Scan for the cell matching the given text and deliver its (X, Y) coordinate at center. 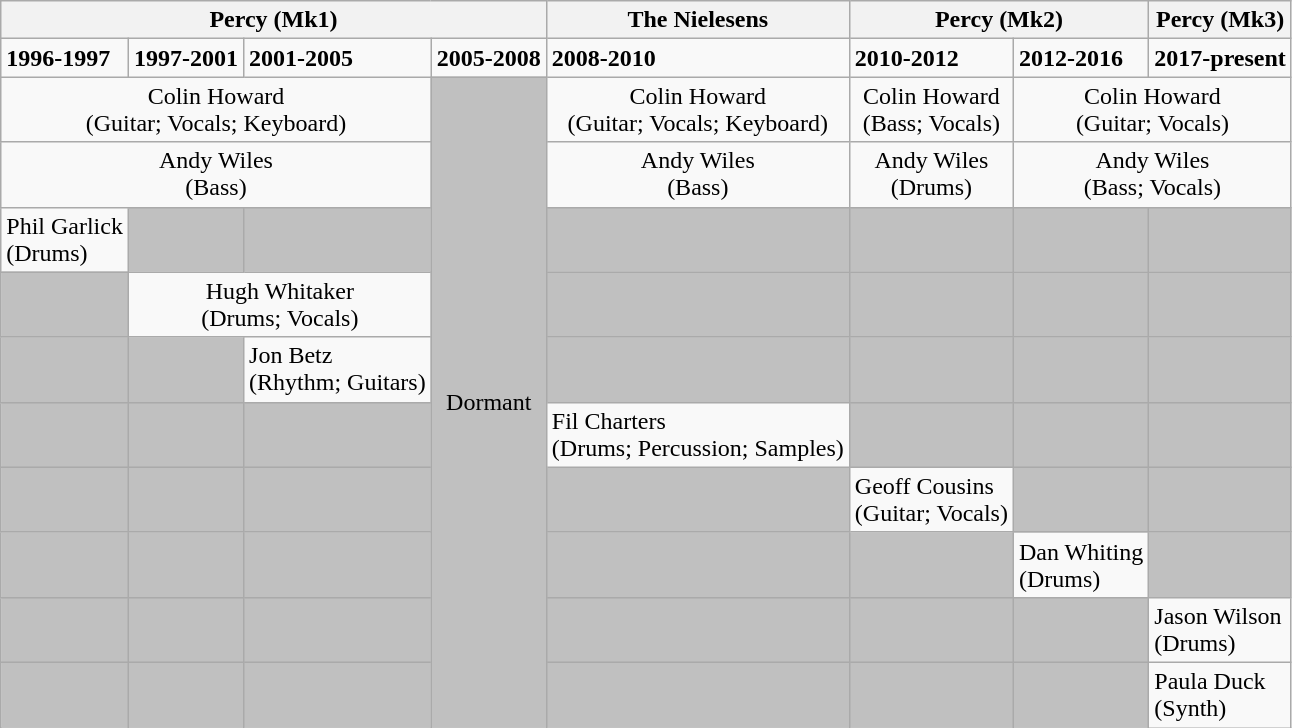
Jason Wilson(Drums) (1220, 630)
The Nielesens (698, 20)
Percy (Mk1) (274, 20)
1996-1997 (65, 58)
Andy Wiles(Drums) (931, 174)
1997-2001 (186, 58)
Paula Duck(Synth) (1220, 694)
Percy (Mk3) (1220, 20)
Dormant (488, 402)
2017-present (1220, 58)
Dan Whiting(Drums) (1080, 564)
Geoff Cousins(Guitar; Vocals) (931, 500)
Jon Betz(Rhythm; Guitars) (338, 370)
Colin Howard(Bass; Vocals) (931, 110)
Hugh Whitaker(Drums; Vocals) (280, 304)
Percy (Mk2) (998, 20)
2005-2008 (488, 58)
2010-2012 (931, 58)
2008-2010 (698, 58)
2012-2016 (1080, 58)
Colin Howard(Guitar; Vocals) (1152, 110)
Andy Wiles(Bass; Vocals) (1152, 174)
Phil Garlick(Drums) (65, 240)
Fil Charters(Drums; Percussion; Samples) (698, 434)
2001-2005 (338, 58)
